Pinpoint the cell where the given text exists, returning its (x, y) midpoint coordinate. 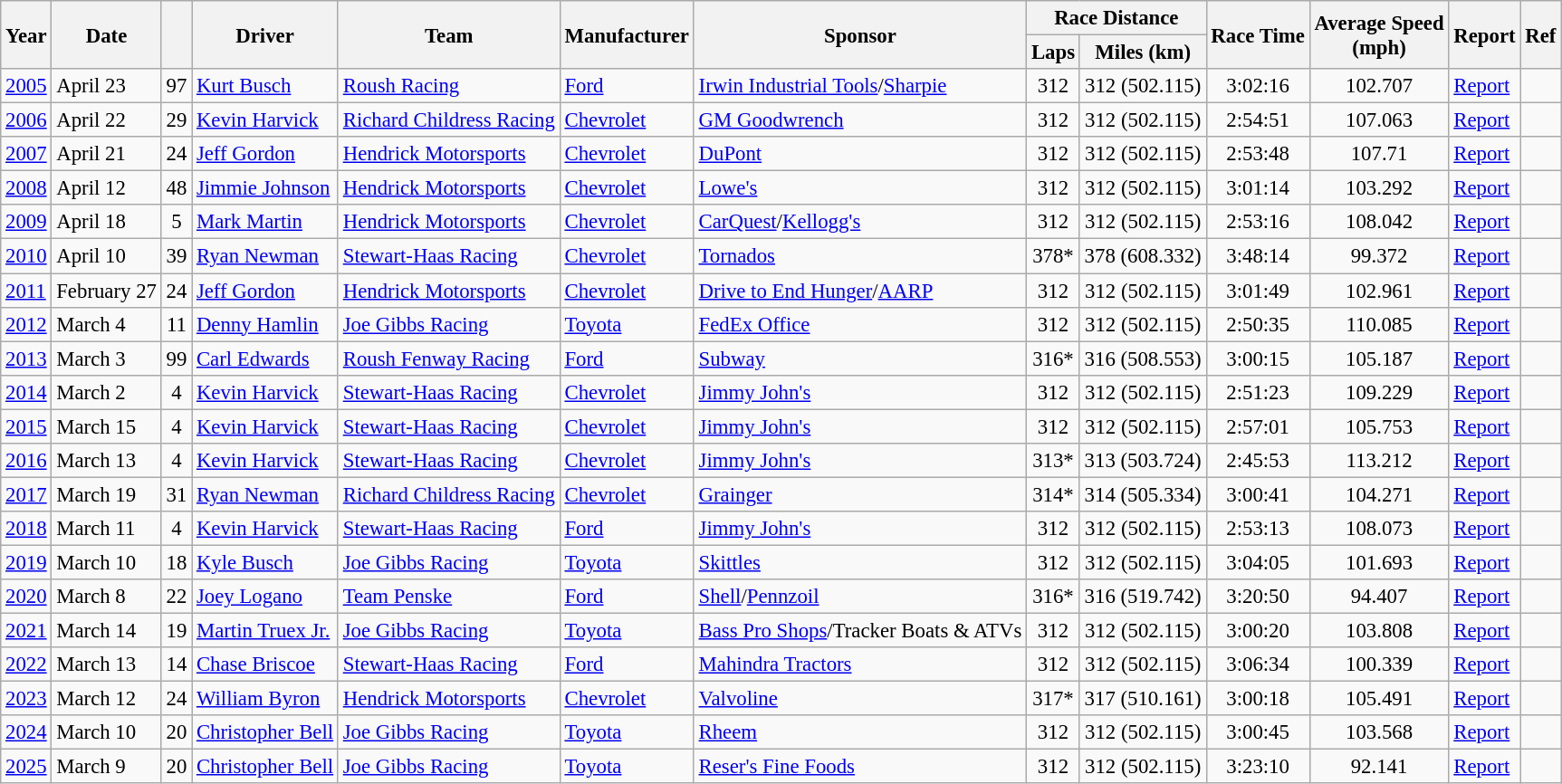
2017 (26, 494)
2013 (26, 359)
11 (176, 324)
107.063 (1379, 120)
Laps (1054, 53)
3:23:10 (1258, 767)
102.961 (1379, 291)
Mark Martin (265, 222)
108.073 (1379, 529)
March 3 (107, 359)
102.707 (1379, 86)
2:54:51 (1258, 120)
2022 (26, 664)
Race Time (1258, 34)
48 (176, 188)
105.491 (1379, 699)
Kyle Busch (265, 562)
2:51:23 (1258, 392)
97 (176, 86)
Mahindra Tractors (860, 664)
March 14 (107, 631)
Irwin Industrial Tools/Sharpie (860, 86)
105.187 (1379, 359)
Reser's Fine Foods (860, 767)
2023 (26, 699)
March 4 (107, 324)
92.141 (1379, 767)
Chase Briscoe (265, 664)
3:00:15 (1258, 359)
Rheem (860, 732)
103.568 (1379, 732)
2:57:01 (1258, 426)
3:48:14 (1258, 256)
94.407 (1379, 597)
2019 (26, 562)
19 (176, 631)
Jimmie Johnson (265, 188)
Driver (265, 34)
Miles (km) (1143, 53)
109.229 (1379, 392)
29 (176, 120)
14 (176, 664)
3:00:20 (1258, 631)
2021 (26, 631)
Team (449, 34)
3:00:18 (1258, 699)
Shell/Pennzoil (860, 597)
22 (176, 597)
Valvoline (860, 699)
March 8 (107, 597)
317* (1054, 699)
February 27 (107, 291)
2010 (26, 256)
100.339 (1379, 664)
Carl Edwards (265, 359)
313* (1054, 461)
Subway (860, 359)
2009 (26, 222)
313 (503.724) (1143, 461)
3:02:16 (1258, 86)
104.271 (1379, 494)
CarQuest/Kellogg's (860, 222)
April 21 (107, 154)
2005 (26, 86)
2012 (26, 324)
2025 (26, 767)
101.693 (1379, 562)
2018 (26, 529)
316 (508.553) (1143, 359)
3:04:05 (1258, 562)
March 12 (107, 699)
April 18 (107, 222)
Manufacturer (627, 34)
Drive to End Hunger/AARP (860, 291)
March 15 (107, 426)
2014 (26, 392)
Average Speed(mph) (1379, 34)
39 (176, 256)
Bass Pro Shops/Tracker Boats & ATVs (860, 631)
314* (1054, 494)
108.042 (1379, 222)
April 22 (107, 120)
William Byron (265, 699)
18 (176, 562)
Lowe's (860, 188)
GM Goodwrench (860, 120)
Joey Logano (265, 597)
2:53:16 (1258, 222)
99 (176, 359)
FedEx Office (860, 324)
113.212 (1379, 461)
378 (608.332) (1143, 256)
March 11 (107, 529)
March 2 (107, 392)
2015 (26, 426)
April 23 (107, 86)
317 (510.161) (1143, 699)
2024 (26, 732)
Sponsor (860, 34)
2:53:13 (1258, 529)
2:53:48 (1258, 154)
105.753 (1379, 426)
316 (519.742) (1143, 597)
Team Penske (449, 597)
Year (26, 34)
3:00:41 (1258, 494)
2020 (26, 597)
2011 (26, 291)
Roush Racing (449, 86)
2:45:53 (1258, 461)
Martin Truex Jr. (265, 631)
3:01:49 (1258, 291)
April 12 (107, 188)
3:00:45 (1258, 732)
Race Distance (1116, 18)
5 (176, 222)
103.808 (1379, 631)
3:06:34 (1258, 664)
Kurt Busch (265, 86)
314 (505.334) (1143, 494)
2007 (26, 154)
107.71 (1379, 154)
2:50:35 (1258, 324)
Ref (1541, 34)
3:20:50 (1258, 597)
Skittles (860, 562)
110.085 (1379, 324)
31 (176, 494)
Denny Hamlin (265, 324)
DuPont (860, 154)
Date (107, 34)
April 10 (107, 256)
103.292 (1379, 188)
Grainger (860, 494)
2008 (26, 188)
3:01:14 (1258, 188)
378* (1054, 256)
Roush Fenway Racing (449, 359)
2016 (26, 461)
2006 (26, 120)
March 19 (107, 494)
99.372 (1379, 256)
Tornados (860, 256)
March 9 (107, 767)
